Detect which cell encompasses the target text, then output its (X, Y) center coordinate. 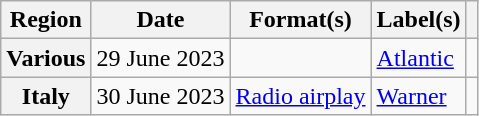
Label(s) (418, 20)
Region (46, 20)
30 June 2023 (160, 96)
Date (160, 20)
Radio airplay (300, 96)
Format(s) (300, 20)
29 June 2023 (160, 58)
Warner (418, 96)
Italy (46, 96)
Various (46, 58)
Atlantic (418, 58)
